Output the [x, y] coordinate of the center of the cell containing the given text.  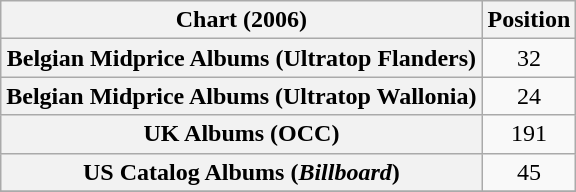
45 [529, 172]
32 [529, 58]
Belgian Midprice Albums (Ultratop Wallonia) [242, 96]
Belgian Midprice Albums (Ultratop Flanders) [242, 58]
191 [529, 134]
Chart (2006) [242, 20]
US Catalog Albums (Billboard) [242, 172]
UK Albums (OCC) [242, 134]
Position [529, 20]
24 [529, 96]
